Locate the cell with the specified text and output its (X, Y) center coordinate. 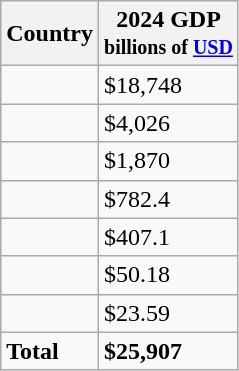
$1,870 (168, 161)
Total (50, 351)
$23.59 (168, 313)
$50.18 (168, 275)
$25,907 (168, 351)
2024 GDPbillions of USD (168, 34)
Country (50, 34)
$4,026 (168, 123)
$18,748 (168, 85)
$782.4 (168, 199)
$407.1 (168, 237)
